For the text-containing cell, return its midpoint in (X, Y) coordinate format. 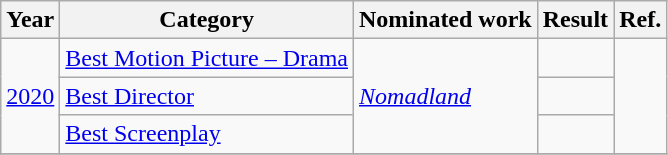
Best Screenplay (207, 134)
Nomadland (446, 96)
Best Director (207, 96)
Ref. (640, 20)
Nominated work (446, 20)
Category (207, 20)
Result (575, 20)
Best Motion Picture – Drama (207, 58)
2020 (30, 96)
Year (30, 20)
